Search for the cell housing the specified text and yield its [x, y] center coordinate. 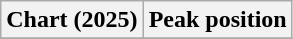
Chart (2025) [72, 20]
Peak position [218, 20]
